Locate the cell with the specified text and output its [X, Y] center coordinate. 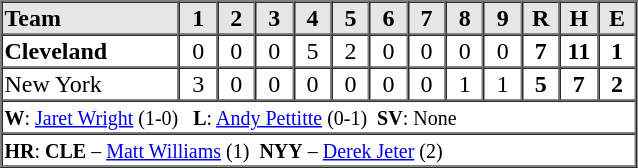
9 [503, 18]
H [579, 18]
E [617, 18]
11 [579, 50]
4 [312, 18]
New York [91, 84]
Team [91, 18]
6 [388, 18]
HR: CLE – Matt Williams (1) NYY – Derek Jeter (2) [319, 150]
R [541, 18]
8 [465, 18]
W: Jaret Wright (1-0) L: Andy Pettitte (0-1) SV: None [319, 116]
Cleveland [91, 50]
